Search for the cell housing the specified text and yield its [X, Y] center coordinate. 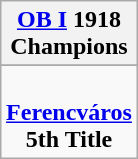
Ferencváros5th Title [70, 112]
OB I 1918Champions [70, 34]
